Return [X, Y] of the center of cell containing provided text 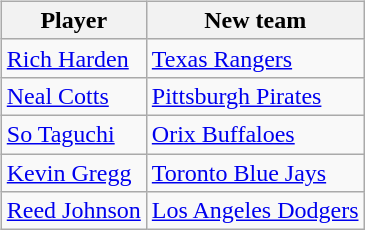
So Taguchi [74, 134]
New team [255, 20]
Rich Harden [74, 58]
Reed Johnson [74, 211]
Toronto Blue Jays [255, 173]
Los Angeles Dodgers [255, 211]
Kevin Gregg [74, 173]
Texas Rangers [255, 58]
Player [74, 20]
Neal Cotts [74, 96]
Pittsburgh Pirates [255, 96]
Orix Buffaloes [255, 134]
